Provide the (X, Y) coordinate of the cell's center where the given text is located.  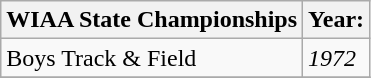
Boys Track & Field (152, 58)
Year: (336, 20)
WIAA State Championships (152, 20)
1972 (336, 58)
